Find where the given text appears and provide that cell's center as [X, Y] coordinate. 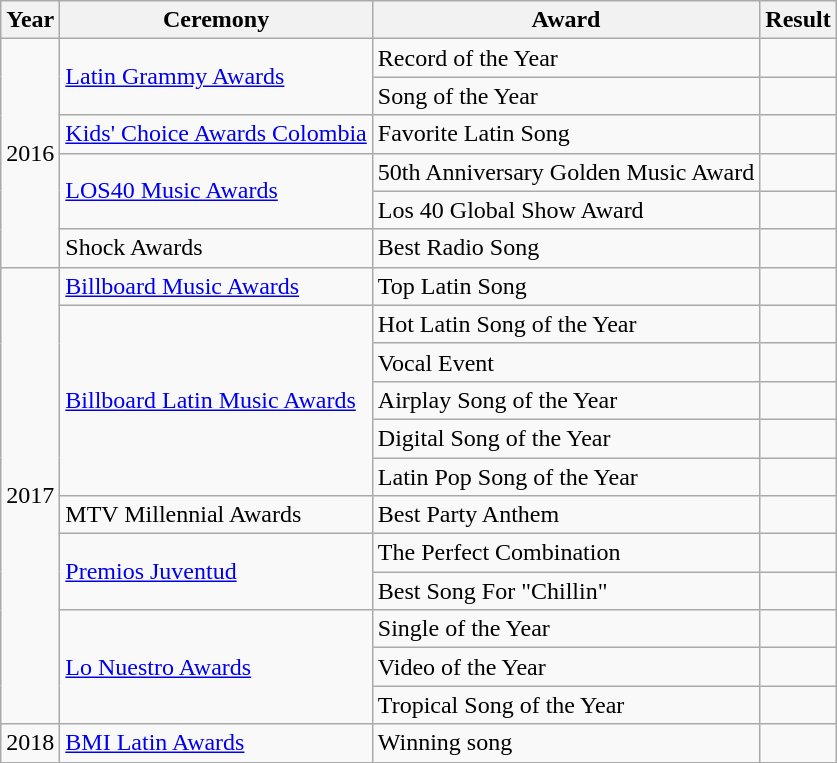
MTV Millennial Awards [216, 515]
Billboard Music Awards [216, 286]
Vocal Event [566, 362]
2017 [30, 496]
BMI Latin Awards [216, 743]
Song of the Year [566, 96]
Kids' Choice Awards Colombia [216, 134]
Best Radio Song [566, 248]
Record of the Year [566, 58]
Result [798, 20]
Favorite Latin Song [566, 134]
Year [30, 20]
Award [566, 20]
Best Party Anthem [566, 515]
Latin Grammy Awards [216, 77]
Lo Nuestro Awards [216, 667]
Single of the Year [566, 629]
Latin Pop Song of the Year [566, 477]
Tropical Song of the Year [566, 705]
Airplay Song of the Year [566, 400]
2018 [30, 743]
The Perfect Combination [566, 553]
Winning song [566, 743]
Premios Juventud [216, 572]
Top Latin Song [566, 286]
Los 40 Global Show Award [566, 210]
2016 [30, 153]
Ceremony [216, 20]
Shock Awards [216, 248]
Billboard Latin Music Awards [216, 400]
Digital Song of the Year [566, 438]
Video of the Year [566, 667]
50th Anniversary Golden Music Award [566, 172]
Best Song For "Chillin" [566, 591]
Hot Latin Song of the Year [566, 324]
LOS40 Music Awards [216, 191]
